Capture the cell that displays the provided text and extract its [x, y] central coordinate. 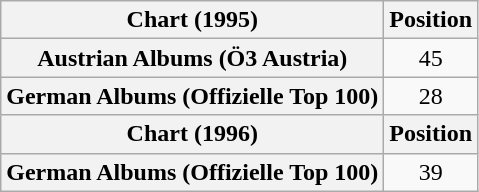
Austrian Albums (Ö3 Austria) [192, 58]
28 [431, 96]
39 [431, 172]
Chart (1995) [192, 20]
Chart (1996) [192, 134]
45 [431, 58]
